Find where the given text appears and provide that cell's center as [x, y] coordinate. 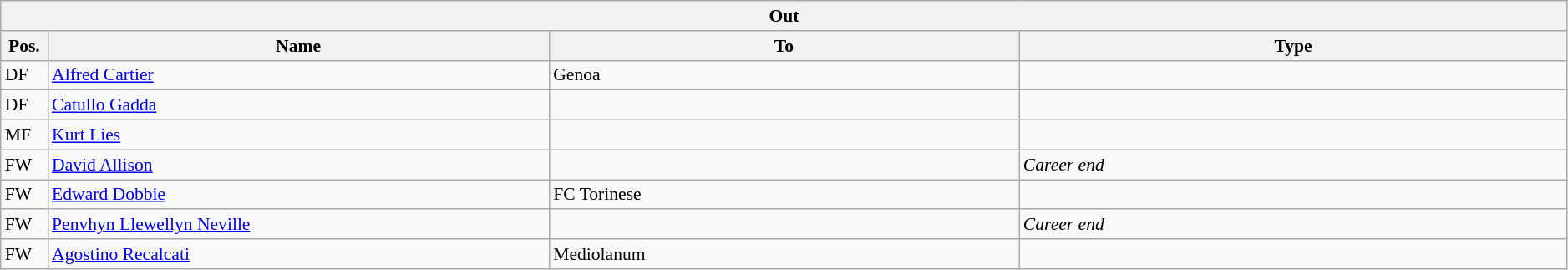
Agostino Recalcati [298, 254]
To [784, 46]
Catullo Gadda [298, 105]
Alfred Cartier [298, 75]
Edward Dobbie [298, 195]
MF [24, 135]
Kurt Lies [298, 135]
Type [1293, 46]
Pos. [24, 46]
David Allison [298, 165]
Out [784, 16]
Mediolanum [784, 254]
Name [298, 46]
Genoa [784, 75]
Penvhyn Llewellyn Neville [298, 225]
FC Torinese [784, 195]
